Return (X, Y) of the center of cell containing provided text 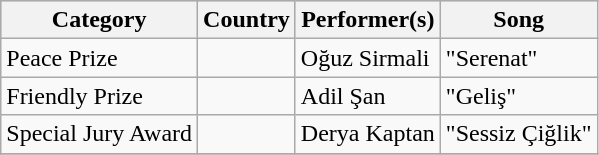
Performer(s) (368, 20)
"Serenat" (518, 58)
"Sessiz Çiğlik" (518, 134)
"Geliş" (518, 96)
Song (518, 20)
Country (247, 20)
Peace Prize (100, 58)
Derya Kaptan (368, 134)
Adil Şan (368, 96)
Oğuz Sirmali (368, 58)
Special Jury Award (100, 134)
Friendly Prize (100, 96)
Category (100, 20)
